Return the [X, Y] coordinate for the center point of the cell that contains the specified text.  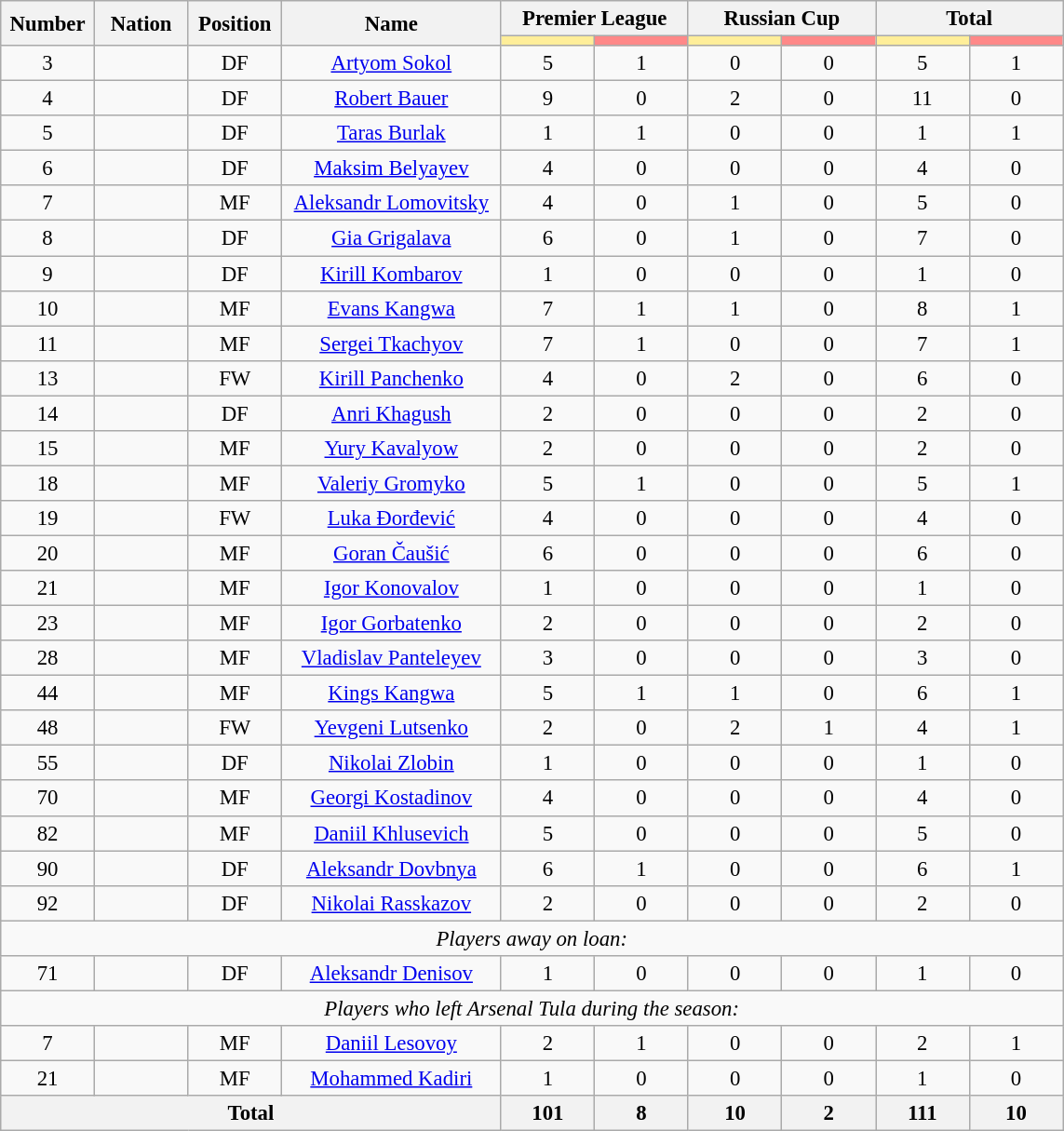
Russian Cup [782, 19]
Georgi Kostadinov [392, 799]
Nikolai Rasskazov [392, 903]
82 [48, 833]
Sergei Tkachyov [392, 343]
Nation [141, 23]
Daniil Khlusevich [392, 833]
Yevgeni Lutsenko [392, 728]
Luka Đorđević [392, 518]
Goran Čaušić [392, 553]
18 [48, 483]
28 [48, 658]
Igor Konovalov [392, 588]
48 [48, 728]
Kirill Panchenko [392, 378]
Evans Kangwa [392, 308]
Players away on loan: [532, 938]
Robert Bauer [392, 99]
Igor Gorbatenko [392, 624]
Premier League [594, 19]
Aleksandr Lomovitsky [392, 204]
111 [922, 1113]
Position [235, 23]
23 [48, 624]
20 [48, 553]
Aleksandr Denisov [392, 974]
Vladislav Panteleyev [392, 658]
Taras Burlak [392, 133]
19 [48, 518]
Artyom Sokol [392, 63]
71 [48, 974]
Daniil Lesovoy [392, 1043]
Gia Grigalava [392, 238]
55 [48, 763]
Valeriy Gromyko [392, 483]
13 [48, 378]
Maksim Belyayev [392, 168]
101 [547, 1113]
14 [48, 413]
Aleksandr Dovbnya [392, 868]
44 [48, 693]
Players who left Arsenal Tula during the season: [532, 1008]
70 [48, 799]
Nikolai Zlobin [392, 763]
Kings Kangwa [392, 693]
Anri Khagush [392, 413]
Number [48, 23]
Mohammed Kadiri [392, 1078]
Name [392, 23]
90 [48, 868]
Yury Kavalyow [392, 449]
Kirill Kombarov [392, 274]
15 [48, 449]
92 [48, 903]
